For the text-containing cell, return its midpoint in (x, y) coordinate format. 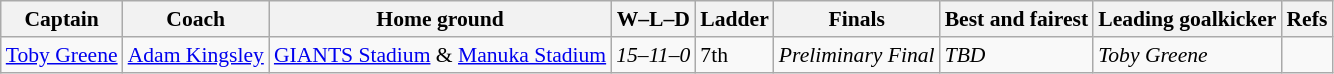
W–L–D (653, 19)
Finals (857, 19)
TBD (1017, 55)
Captain (62, 19)
Adam Kingsley (196, 55)
15–11–0 (653, 55)
Best and fairest (1017, 19)
Home ground (440, 19)
7th (734, 55)
GIANTS Stadium & Manuka Stadium (440, 55)
Preliminary Final (857, 55)
Coach (196, 19)
Refs (1306, 19)
Ladder (734, 19)
Leading goalkicker (1187, 19)
